Scan for the cell matching the given text and deliver its [X, Y] coordinate at center. 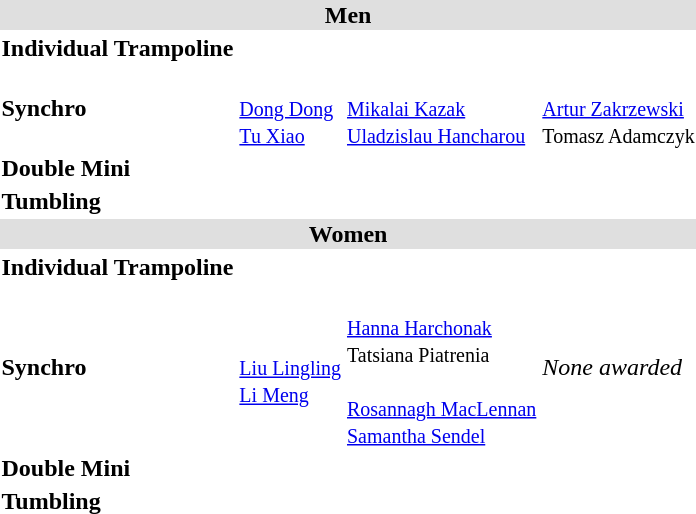
Mikalai KazakUladzislau Hancharou [441, 108]
Dong DongTu Xiao [290, 108]
Women [348, 234]
Hanna HarchonakTatsiana PiatreniaRosannagh MacLennanSamantha Sendel [441, 368]
Liu LinglingLi Meng [290, 368]
None awarded [618, 368]
Tumbling [118, 201]
Artur ZakrzewskiTomasz Adamczyk [618, 108]
Men [348, 15]
